Provide the [x, y] coordinate of the cell's center where the given text is located.  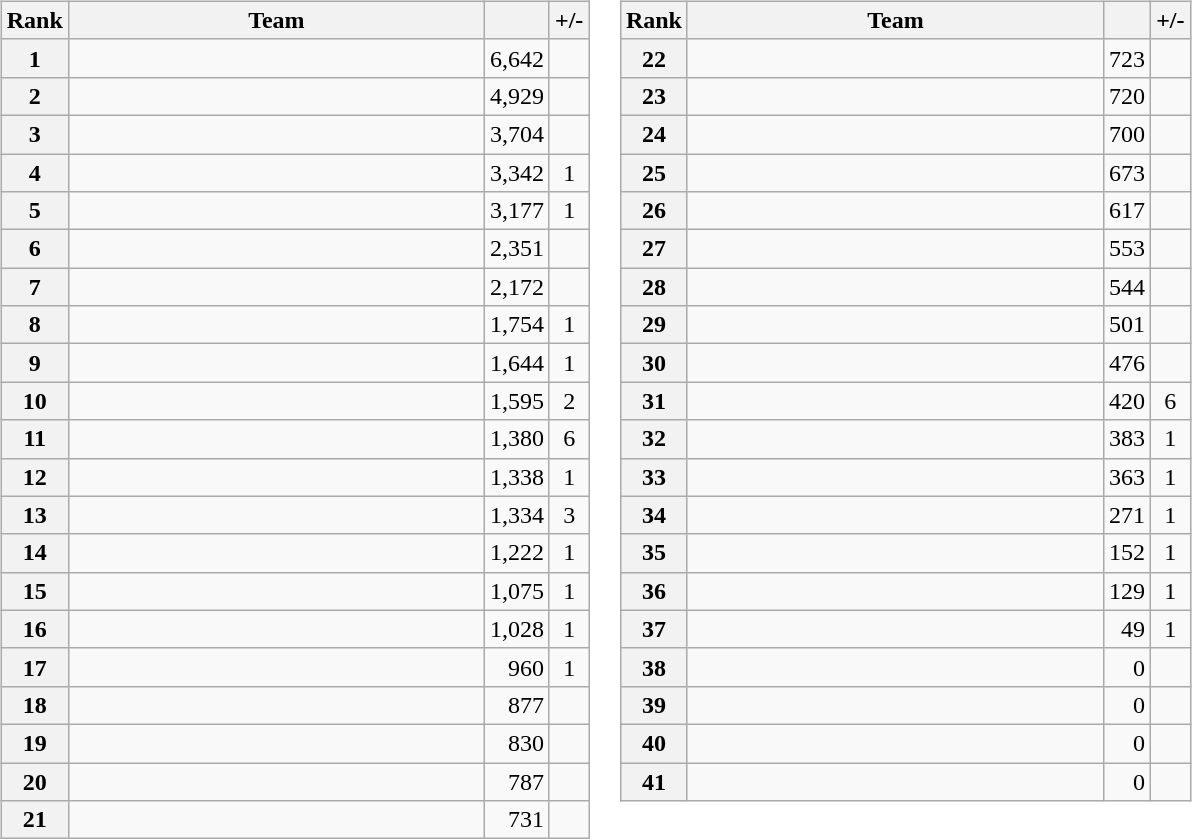
960 [516, 667]
673 [1128, 173]
1,380 [516, 439]
553 [1128, 249]
7 [34, 287]
723 [1128, 58]
14 [34, 553]
15 [34, 591]
10 [34, 401]
2,351 [516, 249]
38 [654, 667]
1,754 [516, 325]
24 [654, 134]
4 [34, 173]
36 [654, 591]
41 [654, 781]
21 [34, 820]
9 [34, 363]
700 [1128, 134]
29 [654, 325]
13 [34, 515]
1,644 [516, 363]
20 [34, 781]
49 [1128, 629]
877 [516, 705]
1,595 [516, 401]
383 [1128, 439]
129 [1128, 591]
1,075 [516, 591]
23 [654, 96]
16 [34, 629]
35 [654, 553]
2,172 [516, 287]
33 [654, 477]
731 [516, 820]
152 [1128, 553]
617 [1128, 211]
17 [34, 667]
12 [34, 477]
37 [654, 629]
25 [654, 173]
720 [1128, 96]
40 [654, 743]
4,929 [516, 96]
476 [1128, 363]
420 [1128, 401]
787 [516, 781]
26 [654, 211]
3,177 [516, 211]
30 [654, 363]
5 [34, 211]
544 [1128, 287]
11 [34, 439]
501 [1128, 325]
8 [34, 325]
39 [654, 705]
3,342 [516, 173]
19 [34, 743]
1,334 [516, 515]
363 [1128, 477]
1,028 [516, 629]
32 [654, 439]
1,338 [516, 477]
3,704 [516, 134]
27 [654, 249]
34 [654, 515]
830 [516, 743]
271 [1128, 515]
28 [654, 287]
31 [654, 401]
18 [34, 705]
22 [654, 58]
6,642 [516, 58]
1,222 [516, 553]
